From the cell containing the given text, extract its center point as [X, Y] coordinate. 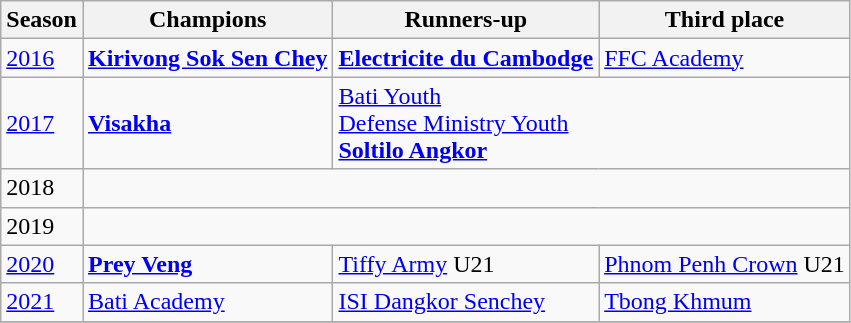
Season [42, 20]
2021 [42, 302]
Runners-up [466, 20]
2017 [42, 123]
2018 [42, 188]
ISI Dangkor Senchey [466, 302]
2016 [42, 58]
Champions [207, 20]
Electricite du Cambodge [466, 58]
Third place [725, 20]
Visakha [207, 123]
Kirivong Sok Sen Chey [207, 58]
Bati Academy [207, 302]
Prey Veng [207, 264]
Tbong Khmum [725, 302]
Bati YouthDefense Ministry YouthSoltilo Angkor [592, 123]
Tiffy Army U21 [466, 264]
Phnom Penh Crown U21 [725, 264]
FFC Academy [725, 58]
2019 [42, 226]
2020 [42, 264]
